Return the (X, Y) coordinate for the center point of the cell that contains the specified text.  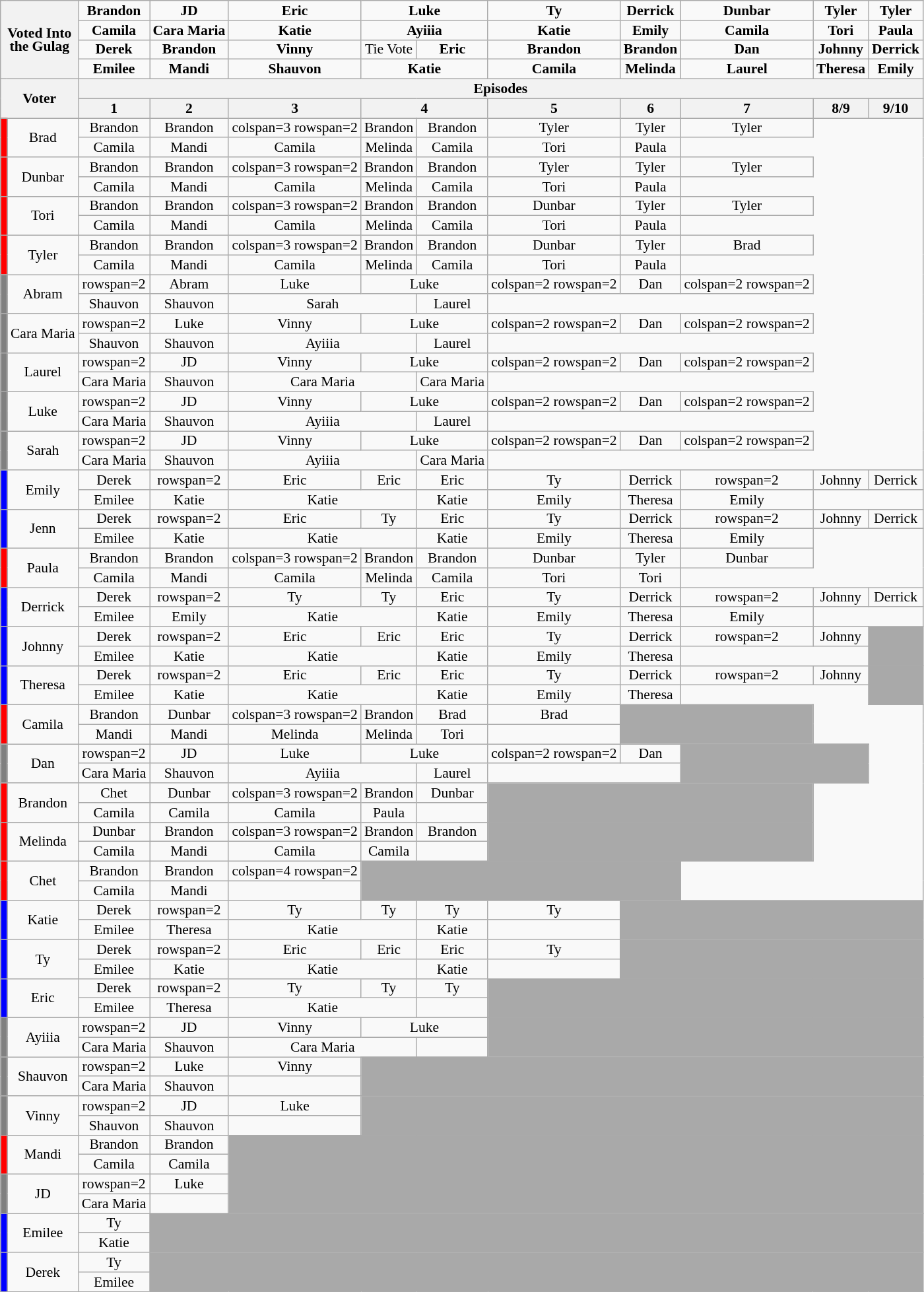
colspan=4 rowspan=2 (294, 871)
3 (294, 108)
Voted Intothe Gulag (40, 40)
6 (651, 108)
9/10 (896, 108)
2 (189, 108)
1 (114, 108)
5 (554, 108)
Voter (40, 99)
4 (424, 108)
Tie Vote (389, 50)
7 (747, 108)
8/9 (841, 108)
Episodes (500, 89)
Jenn (43, 528)
